Find where the given text appears and provide that cell's center as (X, Y) coordinate. 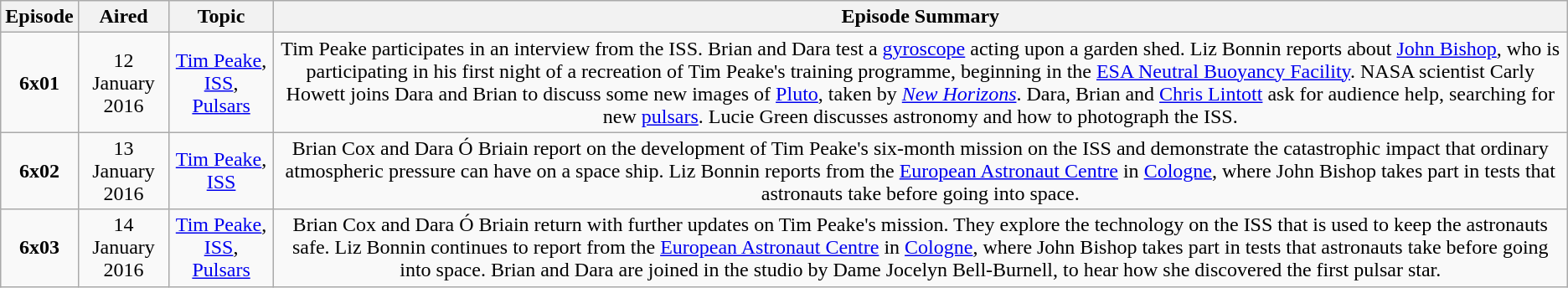
Aired (124, 17)
Topic (221, 17)
Tim Peake, ISS (221, 171)
6x01 (39, 82)
14 January 2016 (124, 248)
6x03 (39, 248)
Episode Summary (920, 17)
12 January 2016 (124, 82)
Episode (39, 17)
6x02 (39, 171)
13 January 2016 (124, 171)
